Extract the [x, y] coordinate from the center of the cell holding the provided text.  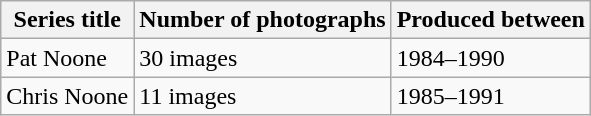
Chris Noone [68, 96]
Produced between [490, 20]
1984–1990 [490, 58]
Pat Noone [68, 58]
11 images [262, 96]
1985–1991 [490, 96]
Series title [68, 20]
30 images [262, 58]
Number of photographs [262, 20]
